Return the (x, y) coordinate for the center point of the cell that contains the specified text.  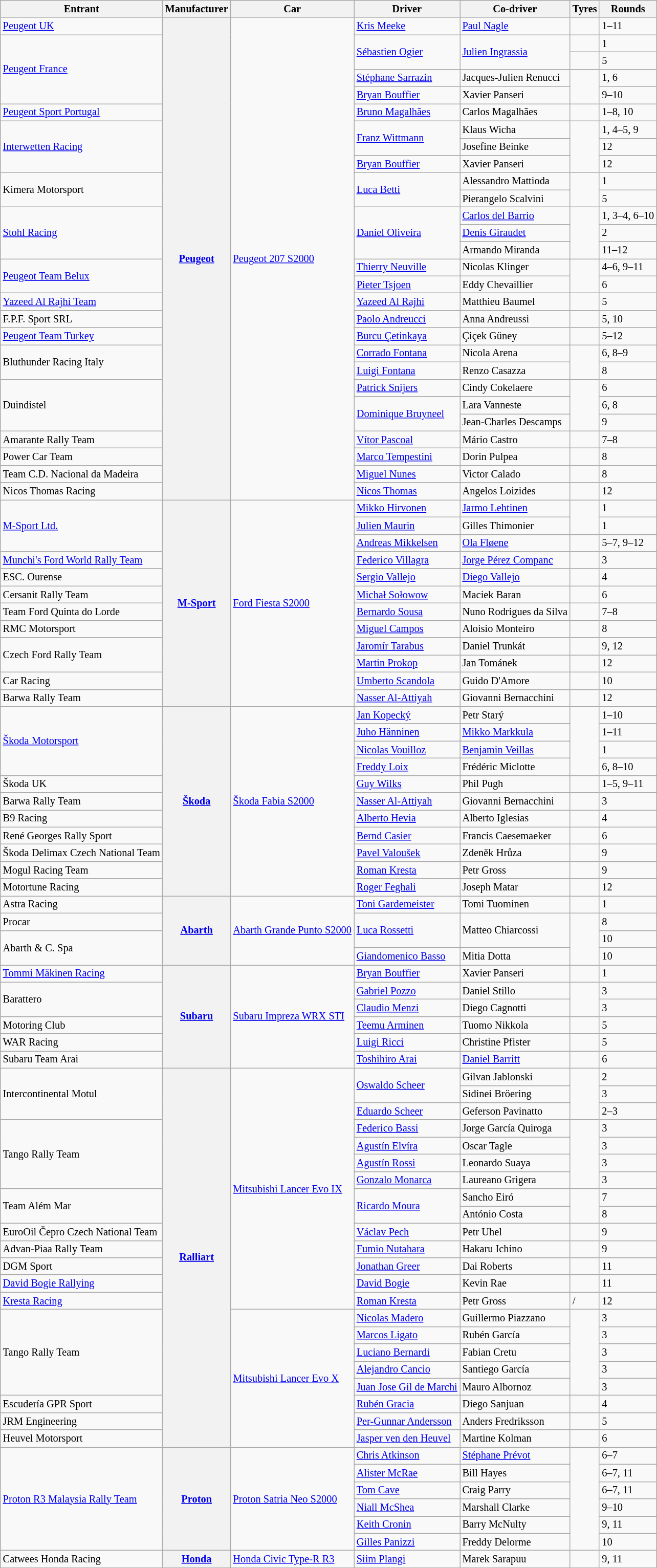
Abarth Grande Punto S2000 (293, 930)
Geferson Pavinatto (515, 1111)
Fabian Cretu (515, 1353)
David Bogie (407, 1283)
Andreas Mikkelsen (407, 543)
6–7 (628, 1455)
Guido D'Amore (515, 681)
Cindy Cokelaere (515, 388)
Corrado Fontana (407, 353)
Ralliart (196, 1257)
Barattero (82, 999)
Çiçek Güney (515, 336)
Nicos Thomas (407, 491)
Hakaru Ichino (515, 1249)
Guillermo Piazzano (515, 1318)
Jan Tománek (515, 663)
Peugeot UK (82, 26)
Leonardo Suaya (515, 1163)
Abarth (196, 930)
Rounds (628, 9)
Eduardo Scheer (407, 1111)
4–6, 9–11 (628, 267)
5–12 (628, 336)
Craig Parry (515, 1490)
Phil Pugh (515, 784)
Interwetten Racing (82, 146)
Roger Feghali (407, 887)
Freddy Loix (407, 767)
Anders Fredriksson (515, 1421)
Zdeněk Hrůza (515, 853)
JRM Engineering (82, 1421)
Armando Miranda (515, 250)
Burcu Çetinkaya (407, 336)
Alessandro Mattioda (515, 181)
Jorge Pérez Companc (515, 560)
Umberto Scandola (407, 681)
Peugeot 207 S2000 (293, 258)
Ford Fiesta S2000 (293, 603)
Jasper ven den Heuvel (407, 1439)
5–7, 9–12 (628, 543)
DGM Sport (82, 1266)
Dominique Bruyneel (407, 413)
Klaus Wicha (515, 129)
Thierry Neuville (407, 267)
Pierangelo Scalvini (515, 199)
Kresta Racing (82, 1301)
Jean-Charles Descamps (515, 422)
Mikko Markkula (515, 732)
M-Sport (196, 603)
Daniel Oliveira (407, 232)
Kimera Motorsport (82, 189)
Per-Gunnar Andersson (407, 1421)
Bluthunder Racing Italy (82, 361)
Santiego García (515, 1369)
Yazeed Al Rajhi (407, 301)
Mogul Racing Team (82, 870)
Car (293, 9)
Keith Cronin (407, 1525)
WAR Racing (82, 1042)
Sébastien Ogier (407, 52)
Motoring Club (82, 1025)
Miguel Nunes (407, 474)
Carlos del Barrio (515, 215)
Peugeot France (82, 70)
Peugeot Sport Portugal (82, 112)
Giandomenico Basso (407, 956)
David Bogie Rallying (82, 1283)
Tyres (585, 9)
Kris Meeke (407, 26)
Christine Pfister (515, 1042)
Carlos Magalhães (515, 112)
Tommi Mäkinen Racing (82, 973)
Petr Uhel (515, 1232)
Luigi Fontana (407, 371)
1, 6 (628, 78)
Toni Gardemeister (407, 904)
Patrick Snijers (407, 388)
Diego Vallejo (515, 577)
Advan-Piaa Rally Team (82, 1249)
Oscar Tagle (515, 1146)
Astra Racing (82, 904)
Agustín Rossi (407, 1163)
Procar (82, 922)
Ola Fløene (515, 543)
Catwees Honda Racing (82, 1559)
Daniel Barritt (515, 1059)
M-Sport Ltd. (82, 525)
Frédéric Miclotte (515, 767)
Duindistel (82, 405)
Gonzalo Monarca (407, 1180)
Subaru Impreza WRX STI (293, 1016)
Mauro Albornoz (515, 1387)
Fumio Nutahara (407, 1249)
Bill Hayes (515, 1473)
Vítor Pascoal (407, 440)
B9 Racing (82, 818)
Rubén Gracia (407, 1404)
Škoda Fabia S2000 (293, 801)
9, 12 (628, 646)
Dai Roberts (515, 1266)
Entrant (82, 9)
Škoda Motorsport (82, 741)
Daniel Trunkát (515, 646)
Marcos Ligato (407, 1335)
Mitsubishi Lancer Evo IX (293, 1188)
Maciek Baran (515, 595)
Angelos Loizides (515, 491)
Gilvan Jablonski (515, 1077)
Julien Maurin (407, 526)
6, 8–10 (628, 767)
Michał Sołowow (407, 595)
Tomi Tuominen (515, 904)
Luca Rossetti (407, 930)
Co-driver (515, 9)
7 (628, 1197)
Stéphane Prévot (515, 1455)
Jarmo Lehtinen (515, 508)
1, 4–5, 9 (628, 129)
Gilles Panizzi (407, 1542)
Eddy Chevaillier (515, 285)
Victor Calado (515, 474)
Sancho Eiró (515, 1197)
Benjamin Veillas (515, 750)
Nicolas Vouilloz (407, 750)
Mário Castro (515, 440)
Power Car Team (82, 456)
5, 10 (628, 319)
Alister McRae (407, 1473)
Martine Kolman (515, 1439)
Subaru (196, 1016)
Federico Bassi (407, 1128)
Nuno Rodrigues da Silva (515, 612)
EuroOil Čepro Czech National Team (82, 1232)
Freddy Delorme (515, 1542)
Car Racing (82, 681)
Subaru Team Arai (82, 1059)
Denis Giraudet (515, 233)
Joseph Matar (515, 887)
1–8, 10 (628, 112)
Luigi Ricci (407, 1042)
Escudería GPR Sport (82, 1404)
Nicola Arena (515, 353)
Team C.D. Nacional da Madeira (82, 474)
Rubén García (515, 1335)
Pavel Valoušek (407, 853)
Driver (407, 9)
1–5, 9–11 (628, 784)
Bernardo Sousa (407, 612)
Claudio Menzi (407, 1008)
Diego Sanjuan (515, 1404)
Sergio Vallejo (407, 577)
Heuvel Motorsport (82, 1439)
ESC. Ourense (82, 577)
Abarth & C. Spa (82, 948)
Amarante Rally Team (82, 440)
Alberto Iglesias (515, 818)
Teemu Arminen (407, 1025)
Peugeot Team Belux (82, 275)
Marek Sarapuu (515, 1559)
Peugeot (196, 258)
Julien Ingrassia (515, 52)
6, 8–9 (628, 353)
Dorin Pulpea (515, 456)
Juan Jose Gil de Marchi (407, 1387)
Jorge García Quiroga (515, 1128)
Yazeed Al Rajhi Team (82, 301)
Mitia Dotta (515, 956)
6, 8 (628, 405)
Czech Ford Rally Team (82, 655)
Barry McNulty (515, 1525)
Aloisio Monteiro (515, 629)
Jan Kopecký (407, 715)
Nicos Thomas Racing (82, 491)
Team Além Mar (82, 1206)
Renzo Casazza (515, 371)
F.P.F. Sport SRL (82, 319)
Bernd Casier (407, 836)
Nicolas Madero (407, 1318)
Laureano Grigera (515, 1180)
Proton Satria Neo S2000 (293, 1498)
Agustín Elvíra (407, 1146)
Franz Wittmann (407, 138)
Tom Cave (407, 1490)
Team Ford Quinta do Lorde (82, 612)
Honda (196, 1559)
2–3 (628, 1111)
Škoda (196, 801)
Paul Nagle (515, 26)
Jacques-Julien Renucci (515, 78)
Motortune Racing (82, 887)
Proton R3 Malaysia Rally Team (82, 1498)
Nicolas Klinger (515, 267)
Niall McShea (407, 1507)
Alberto Hevia (407, 818)
1, 3–4, 6–10 (628, 215)
Jonathan Greer (407, 1266)
Siim Plangi (407, 1559)
Gabriel Pozzo (407, 991)
Toshihiro Arai (407, 1059)
Škoda Delimax Czech National Team (82, 853)
Paolo Andreucci (407, 319)
António Costa (515, 1214)
Francis Caesemaeker (515, 836)
Gilles Thimonier (515, 526)
Sidinei Bröering (515, 1094)
Václav Pech (407, 1232)
Cersanit Rally Team (82, 595)
/ (585, 1301)
Daniel Stillo (515, 991)
Miguel Campos (407, 629)
Juho Hänninen (407, 732)
Guy Wilks (407, 784)
Jaromír Tarabus (407, 646)
Josefine Beinke (515, 147)
Alejandro Cancio (407, 1369)
Manufacturer (196, 9)
Ricardo Moura (407, 1206)
RMC Motorsport (82, 629)
Stohl Racing (82, 232)
Kevin Rae (515, 1283)
Martin Prokop (407, 663)
Matteo Chiarcossi (515, 930)
Anna Andreussi (515, 319)
René Georges Rally Sport (82, 836)
Oswaldo Scheer (407, 1085)
Lara Vanneste (515, 405)
Stéphane Sarrazin (407, 78)
Matthieu Baumel (515, 301)
Tuomo Nikkola (515, 1025)
Marshall Clarke (515, 1507)
Intercontinental Motul (82, 1094)
Proton (196, 1498)
Honda Civic Type-R R3 (293, 1559)
Chris Atkinson (407, 1455)
Federico Villagra (407, 560)
Luciano Bernardi (407, 1353)
Diego Cagnotti (515, 1008)
Mikko Hirvonen (407, 508)
Peugeot Team Turkey (82, 336)
Škoda UK (82, 784)
Pieter Tsjoen (407, 285)
Petr Starý (515, 715)
1–10 (628, 715)
Luca Betti (407, 189)
Bruno Magalhães (407, 112)
Mitsubishi Lancer Evo X (293, 1378)
Marco Tempestini (407, 456)
Munchi's Ford World Rally Team (82, 560)
11–12 (628, 250)
